Provide the (X, Y) coordinate of the cell's center where the given text is located.  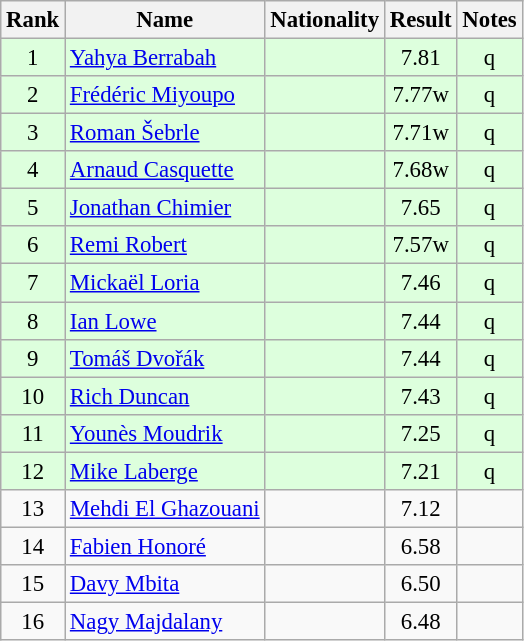
Yahya Berrabah (165, 58)
6 (33, 245)
7.81 (420, 58)
6.50 (420, 584)
6.48 (420, 621)
10 (33, 396)
6.58 (420, 546)
Notes (490, 20)
Nationality (324, 20)
Roman Šebrle (165, 133)
7.71w (420, 133)
12 (33, 471)
Remi Robert (165, 245)
7.65 (420, 208)
16 (33, 621)
13 (33, 509)
Ian Lowe (165, 321)
3 (33, 133)
Result (420, 20)
7.46 (420, 283)
Mickaël Loria (165, 283)
Mehdi El Ghazouani (165, 509)
Rank (33, 20)
7.57w (420, 245)
Tomáš Dvořák (165, 358)
Frédéric Miyoupo (165, 95)
15 (33, 584)
14 (33, 546)
7.43 (420, 396)
4 (33, 170)
Younès Moudrik (165, 433)
7.68w (420, 170)
7.12 (420, 509)
7 (33, 283)
Mike Laberge (165, 471)
7.25 (420, 433)
Arnaud Casquette (165, 170)
9 (33, 358)
Jonathan Chimier (165, 208)
7.77w (420, 95)
Rich Duncan (165, 396)
Fabien Honoré (165, 546)
11 (33, 433)
2 (33, 95)
5 (33, 208)
8 (33, 321)
1 (33, 58)
Nagy Majdalany (165, 621)
Name (165, 20)
7.21 (420, 471)
Davy Mbita (165, 584)
